Output the [X, Y] coordinate of the center of the cell containing the given text.  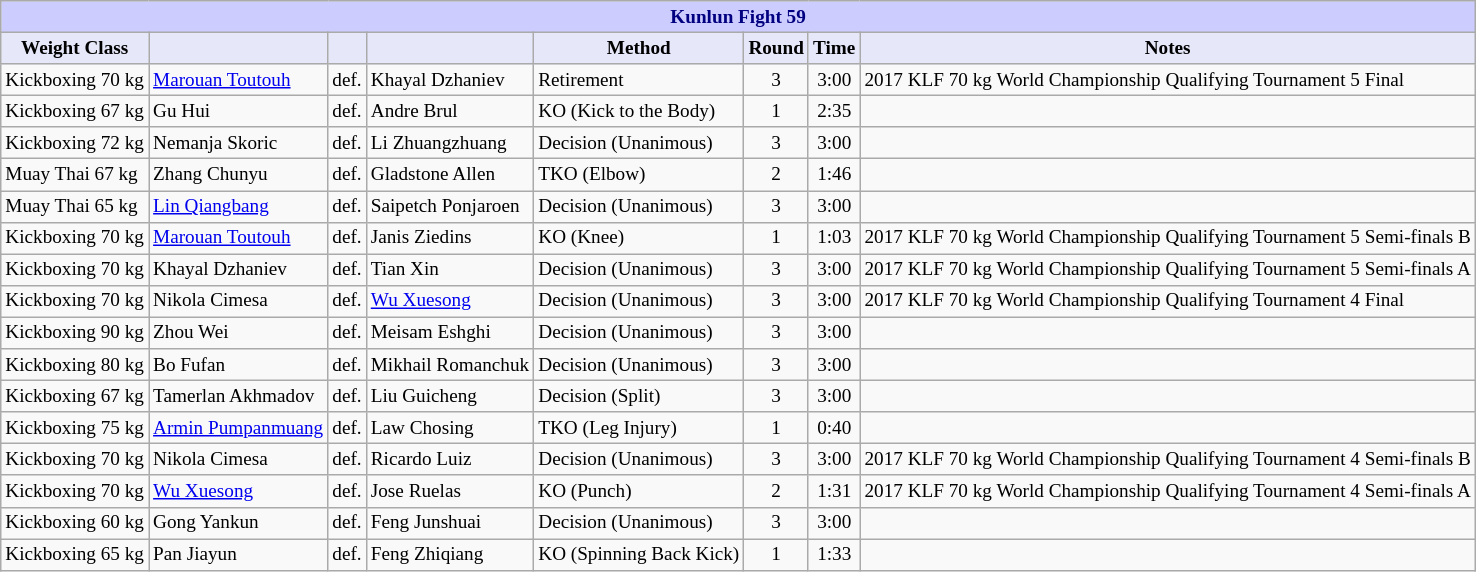
0:40 [834, 428]
Kickboxing 72 kg [75, 143]
2017 KLF 70 kg World Championship Qualifying Tournament 4 Semi-finals B [1168, 460]
Gladstone Allen [450, 175]
Gu Hui [238, 111]
Kickboxing 60 kg [75, 523]
Method [639, 48]
2:35 [834, 111]
1:33 [834, 554]
Meisam Eshghi [450, 333]
1:31 [834, 491]
Bo Fufan [238, 365]
Kunlun Fight 59 [738, 17]
Zhou Wei [238, 333]
2017 KLF 70 kg World Championship Qualifying Tournament 5 Semi-finals B [1168, 238]
TKO (Leg Injury) [639, 428]
Muay Thai 67 kg [75, 175]
Kickboxing 75 kg [75, 428]
Tian Xin [450, 270]
1:03 [834, 238]
Kickboxing 80 kg [75, 365]
KO (Punch) [639, 491]
Notes [1168, 48]
Feng Junshuai [450, 523]
Gong Yankun [238, 523]
Jose Ruelas [450, 491]
Saipetch Ponjaroen [450, 206]
Zhang Chunyu [238, 175]
1:46 [834, 175]
Nemanja Skoric [238, 143]
Muay Thai 65 kg [75, 206]
Andre Brul [450, 111]
Armin Pumpanmuang [238, 428]
2017 KLF 70 kg World Championship Qualifying Tournament 5 Final [1168, 80]
2017 KLF 70 kg World Championship Qualifying Tournament 4 Semi-finals A [1168, 491]
Liu Guicheng [450, 396]
Weight Class [75, 48]
Janis Ziedins [450, 238]
Round [776, 48]
KO (Spinning Back Kick) [639, 554]
Ricardo Luiz [450, 460]
KO (Knee) [639, 238]
Time [834, 48]
Decision (Split) [639, 396]
Kickboxing 65 kg [75, 554]
Mikhail Romanchuk [450, 365]
TKO (Elbow) [639, 175]
Law Chosing [450, 428]
Pan Jiayun [238, 554]
2017 KLF 70 kg World Championship Qualifying Tournament 5 Semi-finals A [1168, 270]
Li Zhuangzhuang [450, 143]
Tamerlan Akhmadov [238, 396]
Lin Qiangbang [238, 206]
Kickboxing 90 kg [75, 333]
Retirement [639, 80]
Feng Zhiqiang [450, 554]
KO (Kick to the Body) [639, 111]
2017 KLF 70 kg World Championship Qualifying Tournament 4 Final [1168, 301]
